Find where the given text appears and provide that cell's center as (x, y) coordinate. 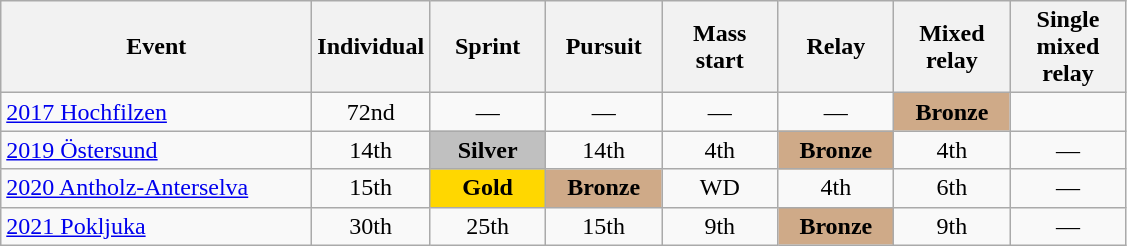
Sprint (488, 47)
Gold (488, 188)
2017 Hochfilzen (156, 112)
2019 Östersund (156, 150)
25th (488, 226)
Single mixed relay (1068, 47)
2021 Pokljuka (156, 226)
Mixed relay (952, 47)
Event (156, 47)
Pursuit (604, 47)
Individual (371, 47)
WD (720, 188)
Relay (836, 47)
30th (371, 226)
Mass start (720, 47)
2020 Antholz-Anterselva (156, 188)
6th (952, 188)
72nd (371, 112)
Silver (488, 150)
